Pinpoint the cell where the given text exists, returning its (x, y) midpoint coordinate. 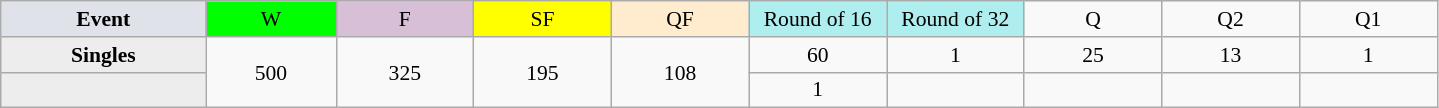
Singles (104, 55)
60 (818, 55)
Event (104, 19)
QF (680, 19)
W (271, 19)
Q2 (1231, 19)
SF (543, 19)
Round of 32 (955, 19)
Q (1093, 19)
500 (271, 72)
325 (405, 72)
F (405, 19)
108 (680, 72)
13 (1231, 55)
Round of 16 (818, 19)
Q1 (1368, 19)
25 (1093, 55)
195 (543, 72)
